Provide the [X, Y] coordinate of the cell's center where the given text is located.  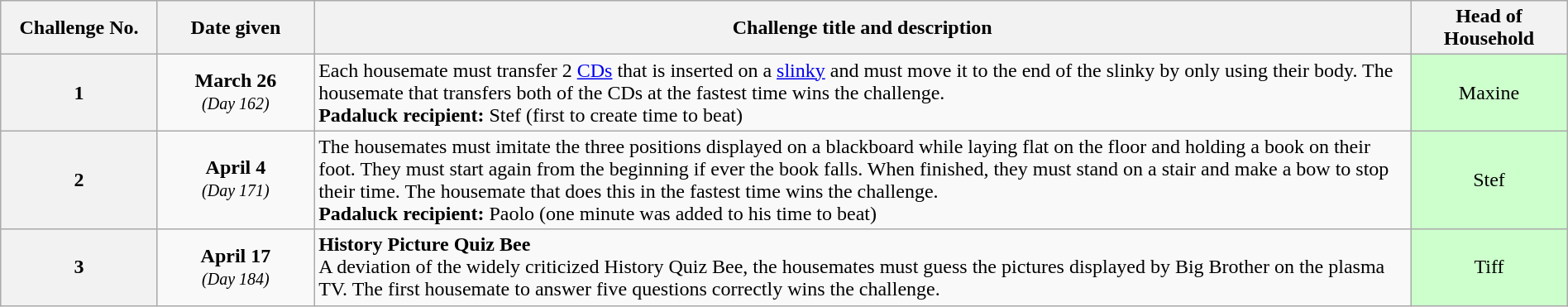
Date given [235, 28]
March 26(Day 162) [235, 93]
Stef [1489, 180]
Maxine [1489, 93]
2 [79, 180]
Challenge title and description [863, 28]
1 [79, 93]
April 4(Day 171) [235, 180]
Head of Household [1489, 28]
Challenge No. [79, 28]
Tiff [1489, 267]
3 [79, 267]
April 17(Day 184) [235, 267]
